Identify which cell holds the provided text, then report its (X, Y) central coordinate. 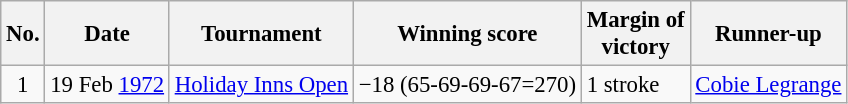
No. (23, 34)
−18 (65-69-69-67=270) (467, 85)
Runner-up (768, 34)
1 (23, 85)
Holiday Inns Open (261, 85)
Cobie Legrange (768, 85)
Margin ofvictory (636, 34)
Tournament (261, 34)
Winning score (467, 34)
Date (107, 34)
19 Feb 1972 (107, 85)
1 stroke (636, 85)
